Provide the [X, Y] coordinate of the cell's center where the given text is located.  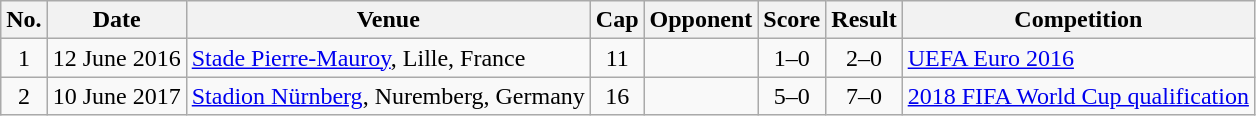
16 [617, 96]
UEFA Euro 2016 [1078, 58]
Date [116, 20]
12 June 2016 [116, 58]
2018 FIFA World Cup qualification [1078, 96]
Competition [1078, 20]
Result [864, 20]
Stadion Nürnberg, Nuremberg, Germany [388, 96]
11 [617, 58]
10 June 2017 [116, 96]
1 [24, 58]
2–0 [864, 58]
No. [24, 20]
2 [24, 96]
Venue [388, 20]
Opponent [701, 20]
5–0 [792, 96]
Cap [617, 20]
7–0 [864, 96]
Score [792, 20]
1–0 [792, 58]
Stade Pierre-Mauroy, Lille, France [388, 58]
